Determine the (x, y) coordinate at the center of the cell enclosing the given text.  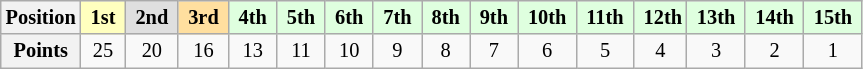
13th (716, 17)
6 (547, 51)
Points (41, 51)
6th (349, 17)
5th (301, 17)
1st (104, 17)
4 (660, 51)
12th (660, 17)
4th (253, 17)
3rd (203, 17)
9th (494, 17)
Position (41, 17)
9 (397, 51)
16 (203, 51)
20 (152, 51)
25 (104, 51)
13 (253, 51)
2 (774, 51)
3 (716, 51)
10th (547, 17)
10 (349, 51)
2nd (152, 17)
8 (446, 51)
7 (494, 51)
5 (604, 51)
7th (397, 17)
11th (604, 17)
11 (301, 51)
8th (446, 17)
15th (833, 17)
1 (833, 51)
14th (774, 17)
